Return the [x, y] coordinate for the center point of the cell that contains the specified text.  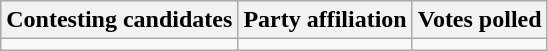
Votes polled [480, 20]
Contesting candidates [120, 20]
Party affiliation [325, 20]
